Return [X, Y] of the center of cell containing provided text 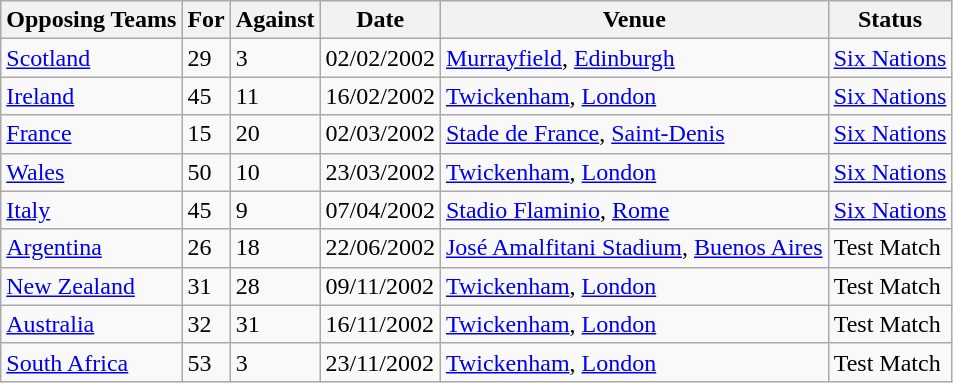
Stadio Flaminio, Rome [634, 210]
Scotland [92, 58]
02/02/2002 [380, 58]
Opposing Teams [92, 20]
Date [380, 20]
José Amalfitani Stadium, Buenos Aires [634, 248]
29 [206, 58]
15 [206, 134]
France [92, 134]
18 [275, 248]
9 [275, 210]
02/03/2002 [380, 134]
For [206, 20]
22/06/2002 [380, 248]
23/11/2002 [380, 362]
32 [206, 324]
Wales [92, 172]
10 [275, 172]
Italy [92, 210]
16/02/2002 [380, 96]
11 [275, 96]
South Africa [92, 362]
07/04/2002 [380, 210]
Argentina [92, 248]
50 [206, 172]
26 [206, 248]
09/11/2002 [380, 286]
Status [890, 20]
Against [275, 20]
Murrayfield, Edinburgh [634, 58]
28 [275, 286]
Stade de France, Saint-Denis [634, 134]
New Zealand [92, 286]
16/11/2002 [380, 324]
Venue [634, 20]
Ireland [92, 96]
23/03/2002 [380, 172]
Australia [92, 324]
20 [275, 134]
53 [206, 362]
